Search for the cell housing the specified text and yield its [x, y] center coordinate. 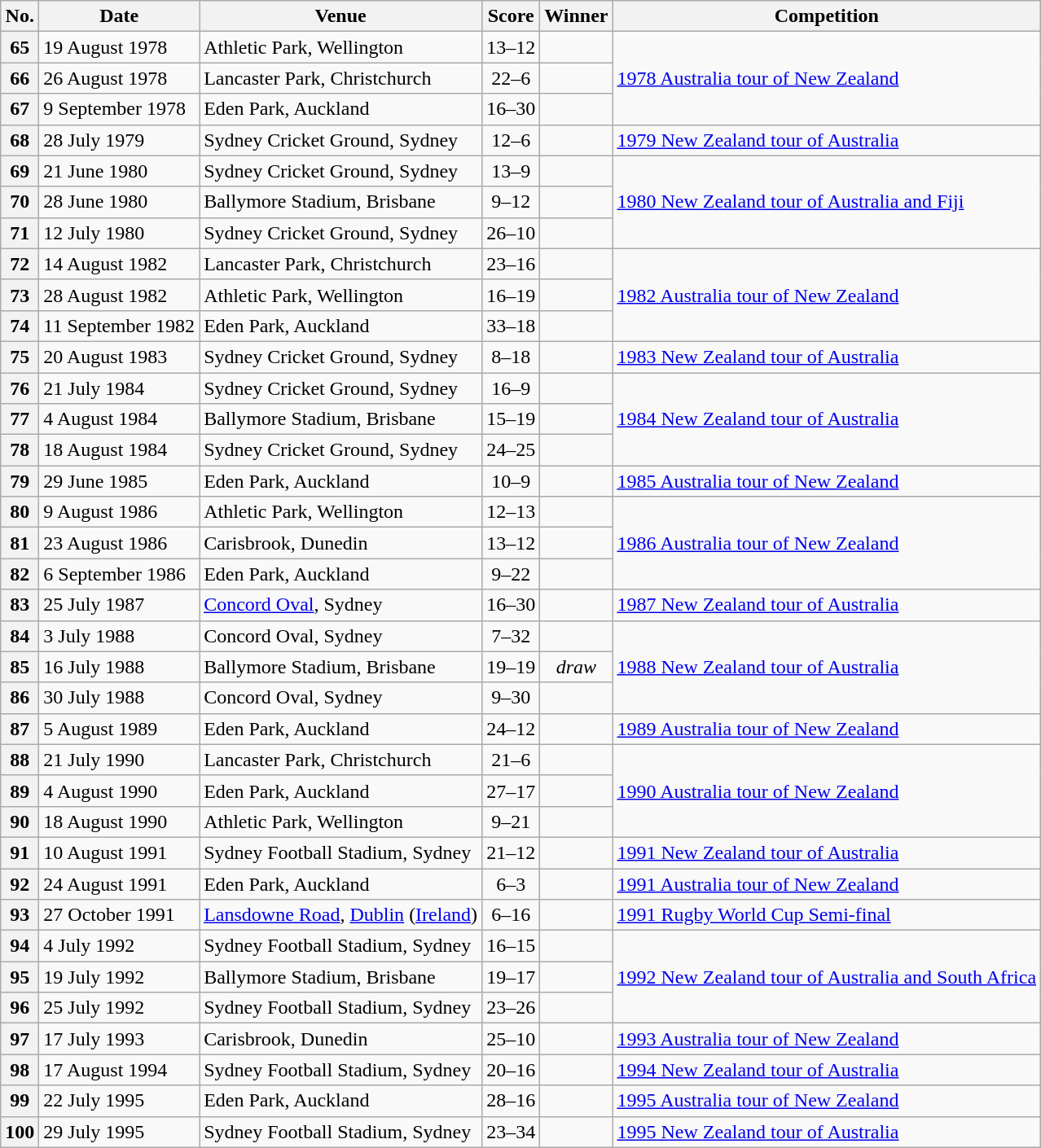
78 [20, 450]
22–6 [512, 78]
28 July 1979 [119, 140]
1992 New Zealand tour of Australia and South Africa [827, 977]
29 June 1985 [119, 481]
1978 Australia tour of New Zealand [827, 78]
95 [20, 977]
24–25 [512, 450]
1989 Australia tour of New Zealand [827, 729]
1991 Australia tour of New Zealand [827, 883]
1987 New Zealand tour of Australia [827, 605]
Winner [577, 16]
69 [20, 171]
16–15 [512, 946]
66 [20, 78]
9 August 1986 [119, 512]
3 July 1988 [119, 636]
23 August 1986 [119, 543]
1988 New Zealand tour of Australia [827, 667]
27 October 1991 [119, 915]
85 [20, 667]
99 [20, 1101]
1982 Australia tour of New Zealand [827, 295]
Competition [827, 16]
1995 New Zealand tour of Australia [827, 1132]
75 [20, 357]
9–30 [512, 698]
22 July 1995 [119, 1101]
92 [20, 883]
25–10 [512, 1039]
1983 New Zealand tour of Australia [827, 357]
25 July 1987 [119, 605]
draw [577, 667]
9–21 [512, 822]
6–3 [512, 883]
88 [20, 760]
72 [20, 264]
24 August 1991 [119, 883]
19 August 1978 [119, 47]
5 August 1989 [119, 729]
Date [119, 16]
1993 Australia tour of New Zealand [827, 1039]
94 [20, 946]
1991 Rugby World Cup Semi-final [827, 915]
9 September 1978 [119, 109]
18 August 1984 [119, 450]
6 September 1986 [119, 574]
10 August 1991 [119, 852]
100 [20, 1132]
25 July 1992 [119, 1008]
1994 New Zealand tour of Australia [827, 1070]
15–19 [512, 419]
8–18 [512, 357]
1980 New Zealand tour of Australia and Fiji [827, 202]
16–9 [512, 388]
19 July 1992 [119, 977]
4 August 1990 [119, 791]
98 [20, 1070]
21–6 [512, 760]
12 July 1980 [119, 233]
Score [512, 16]
9–22 [512, 574]
10–9 [512, 481]
1984 New Zealand tour of Australia [827, 419]
83 [20, 605]
17 July 1993 [119, 1039]
30 July 1988 [119, 698]
68 [20, 140]
9–12 [512, 202]
Lansdowne Road, Dublin (Ireland) [340, 915]
16–19 [512, 295]
74 [20, 326]
1979 New Zealand tour of Australia [827, 140]
80 [20, 512]
20 August 1983 [119, 357]
97 [20, 1039]
87 [20, 729]
26 August 1978 [119, 78]
67 [20, 109]
86 [20, 698]
7–32 [512, 636]
23–16 [512, 264]
1990 Australia tour of New Zealand [827, 791]
77 [20, 419]
4 July 1992 [119, 946]
21–12 [512, 852]
90 [20, 822]
4 August 1984 [119, 419]
21 July 1984 [119, 388]
21 July 1990 [119, 760]
20–16 [512, 1070]
18 August 1990 [119, 822]
11 September 1982 [119, 326]
19–19 [512, 667]
No. [20, 16]
29 July 1995 [119, 1132]
12–6 [512, 140]
23–34 [512, 1132]
28 June 1980 [119, 202]
96 [20, 1008]
Venue [340, 16]
81 [20, 543]
1991 New Zealand tour of Australia [827, 852]
28 August 1982 [119, 295]
70 [20, 202]
84 [20, 636]
1995 Australia tour of New Zealand [827, 1101]
12–13 [512, 512]
93 [20, 915]
19–17 [512, 977]
73 [20, 295]
28–16 [512, 1101]
26–10 [512, 233]
1985 Australia tour of New Zealand [827, 481]
79 [20, 481]
89 [20, 791]
14 August 1982 [119, 264]
65 [20, 47]
23–26 [512, 1008]
71 [20, 233]
27–17 [512, 791]
6–16 [512, 915]
91 [20, 852]
21 June 1980 [119, 171]
13–9 [512, 171]
76 [20, 388]
1986 Australia tour of New Zealand [827, 543]
17 August 1994 [119, 1070]
16 July 1988 [119, 667]
24–12 [512, 729]
82 [20, 574]
33–18 [512, 326]
